Provide the (x, y) coordinate of the cell's center where the given text is located.  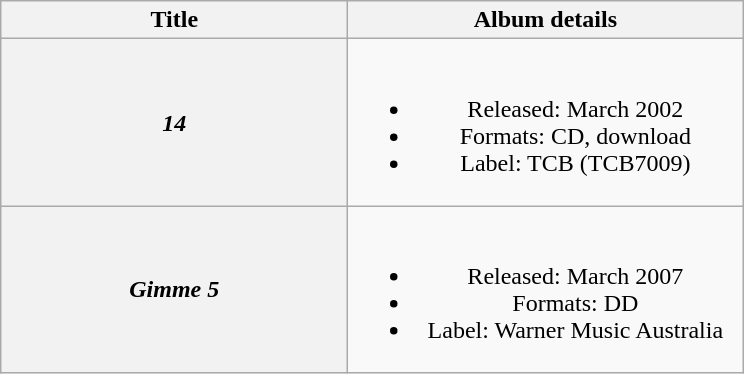
Released: March 2007Formats: DDLabel: Warner Music Australia (546, 290)
Album details (546, 20)
14 (174, 122)
Title (174, 20)
Released: March 2002Formats: CD, downloadLabel: TCB (TCB7009) (546, 122)
Gimme 5 (174, 290)
